Pinpoint the cell where the given text exists, returning its [X, Y] midpoint coordinate. 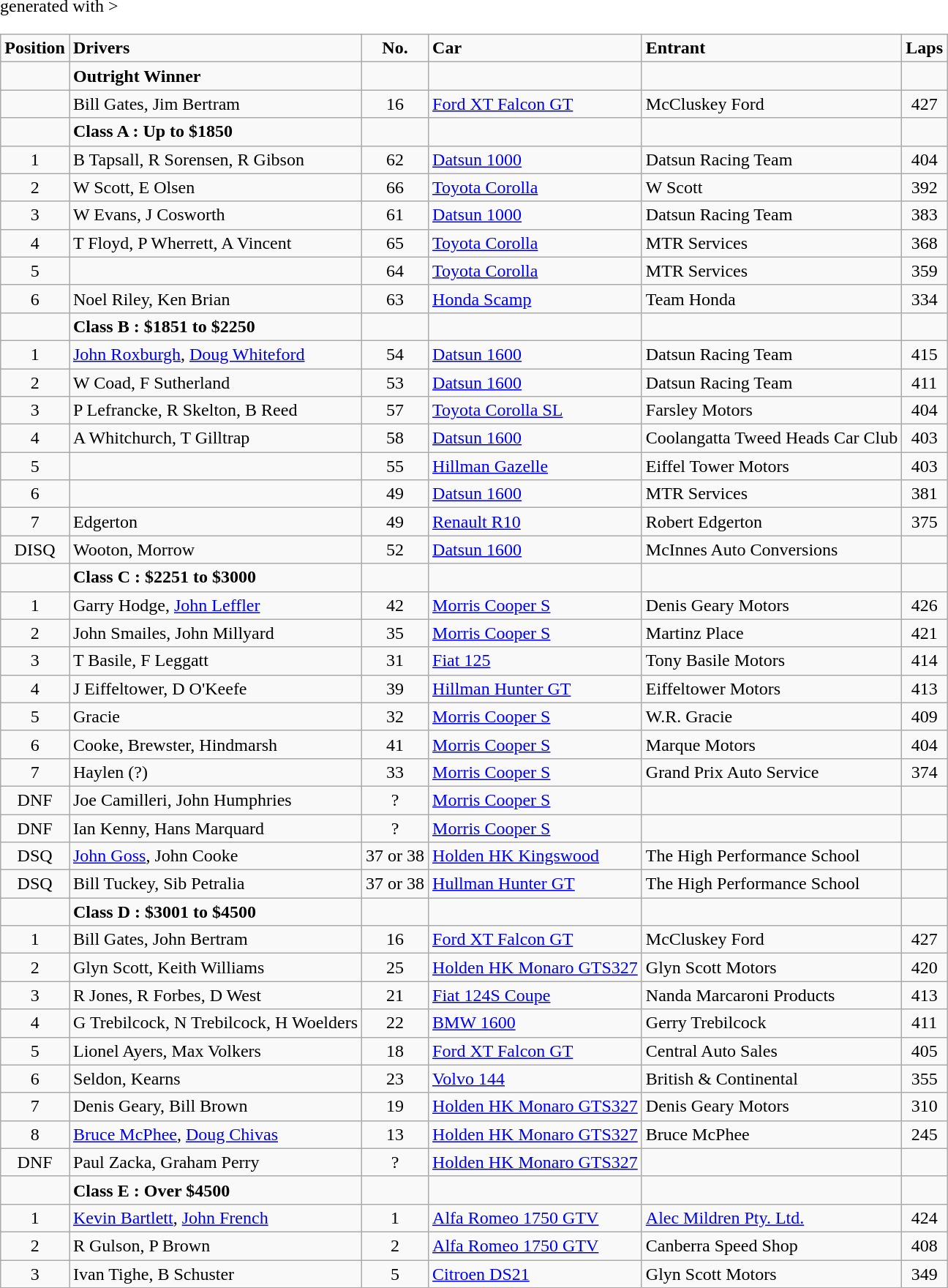
31 [395, 661]
Volvo 144 [535, 1079]
P Lefrancke, R Skelton, B Reed [215, 411]
Ian Kenny, Hans Marquard [215, 828]
R Gulson, P Brown [215, 1246]
18 [395, 1051]
R Jones, R Forbes, D West [215, 995]
58 [395, 438]
Central Auto Sales [772, 1051]
Nanda Marcaroni Products [772, 995]
421 [925, 633]
Lionel Ayers, Max Volkers [215, 1051]
22 [395, 1023]
Bruce McPhee [772, 1134]
Class D : $3001 to $4500 [215, 912]
Martinz Place [772, 633]
DISQ [35, 550]
W Scott [772, 187]
Haylen (?) [215, 772]
Class E : Over $4500 [215, 1190]
359 [925, 271]
Seldon, Kearns [215, 1079]
W Evans, J Cosworth [215, 215]
Honda Scamp [535, 299]
McInnes Auto Conversions [772, 550]
Grand Prix Auto Service [772, 772]
420 [925, 967]
64 [395, 271]
61 [395, 215]
42 [395, 605]
355 [925, 1079]
Holden HK Kingswood [535, 856]
33 [395, 772]
334 [925, 299]
245 [925, 1134]
A Whitchurch, T Gilltrap [215, 438]
32 [395, 716]
414 [925, 661]
54 [395, 354]
424 [925, 1218]
Bill Gates, Jim Bertram [215, 104]
Noel Riley, Ken Brian [215, 299]
21 [395, 995]
Wooton, Morrow [215, 550]
Gracie [215, 716]
39 [395, 689]
405 [925, 1051]
Alec Mildren Pty. Ltd. [772, 1218]
368 [925, 243]
Fiat 125 [535, 661]
Hullman Hunter GT [535, 884]
Farsley Motors [772, 411]
Edgerton [215, 522]
375 [925, 522]
Canberra Speed Shop [772, 1246]
41 [395, 744]
Kevin Bartlett, John French [215, 1218]
Fiat 124S Coupe [535, 995]
Hillman Hunter GT [535, 689]
310 [925, 1107]
Laps [925, 48]
Class B : $1851 to $2250 [215, 326]
35 [395, 633]
BMW 1600 [535, 1023]
52 [395, 550]
Ivan Tighe, B Schuster [215, 1274]
415 [925, 354]
62 [395, 160]
Citroen DS21 [535, 1274]
T Floyd, P Wherrett, A Vincent [215, 243]
Gerry Trebilcock [772, 1023]
Tony Basile Motors [772, 661]
John Goss, John Cooke [215, 856]
426 [925, 605]
Class C : $2251 to $3000 [215, 577]
Denis Geary, Bill Brown [215, 1107]
65 [395, 243]
W Scott, E Olsen [215, 187]
Marque Motors [772, 744]
25 [395, 967]
J Eiffeltower, D O'Keefe [215, 689]
Renault R10 [535, 522]
Garry Hodge, John Leffler [215, 605]
Bill Tuckey, Sib Petralia [215, 884]
British & Continental [772, 1079]
Entrant [772, 48]
374 [925, 772]
381 [925, 494]
Joe Camilleri, John Humphries [215, 800]
57 [395, 411]
W Coad, F Sutherland [215, 383]
392 [925, 187]
Eiffeltower Motors [772, 689]
19 [395, 1107]
Glyn Scott, Keith Williams [215, 967]
Team Honda [772, 299]
No. [395, 48]
Bruce McPhee, Doug Chivas [215, 1134]
8 [35, 1134]
55 [395, 466]
Car [535, 48]
Paul Zacka, Graham Perry [215, 1162]
13 [395, 1134]
Robert Edgerton [772, 522]
349 [925, 1274]
T Basile, F Leggatt [215, 661]
Coolangatta Tweed Heads Car Club [772, 438]
Drivers [215, 48]
63 [395, 299]
W.R. Gracie [772, 716]
Position [35, 48]
John Smailes, John Millyard [215, 633]
Cooke, Brewster, Hindmarsh [215, 744]
G Trebilcock, N Trebilcock, H Woelders [215, 1023]
Class A : Up to $1850 [215, 132]
B Tapsall, R Sorensen, R Gibson [215, 160]
383 [925, 215]
John Roxburgh, Doug Whiteford [215, 354]
408 [925, 1246]
66 [395, 187]
Toyota Corolla SL [535, 411]
409 [925, 716]
53 [395, 383]
Outright Winner [215, 76]
23 [395, 1079]
Bill Gates, John Bertram [215, 940]
Hillman Gazelle [535, 466]
Eiffel Tower Motors [772, 466]
